Extract the (X, Y) coordinate from the center of the cell holding the provided text.  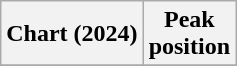
Chart (2024) (72, 34)
Peakposition (189, 34)
